Locate the cell with the specified text and output its [x, y] center coordinate. 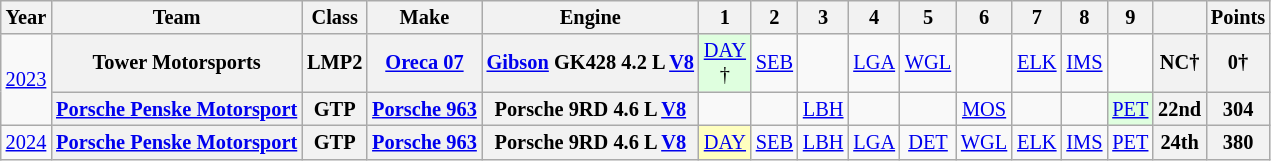
Oreca 07 [424, 63]
Class [334, 17]
304 [1238, 109]
Engine [590, 17]
MOS [984, 109]
Points [1238, 17]
2 [774, 17]
NC† [1180, 63]
DET [928, 142]
1 [725, 17]
Year [26, 17]
5 [928, 17]
8 [1084, 17]
LMP2 [334, 63]
22nd [1180, 109]
Tower Motorsports [176, 63]
DAY† [725, 63]
Make [424, 17]
2024 [26, 142]
380 [1238, 142]
4 [874, 17]
Gibson GK428 4.2 L V8 [590, 63]
DAY [725, 142]
0† [1238, 63]
9 [1130, 17]
24th [1180, 142]
2023 [26, 80]
Team [176, 17]
6 [984, 17]
3 [823, 17]
7 [1036, 17]
